Return (x, y) of the center of cell containing provided text 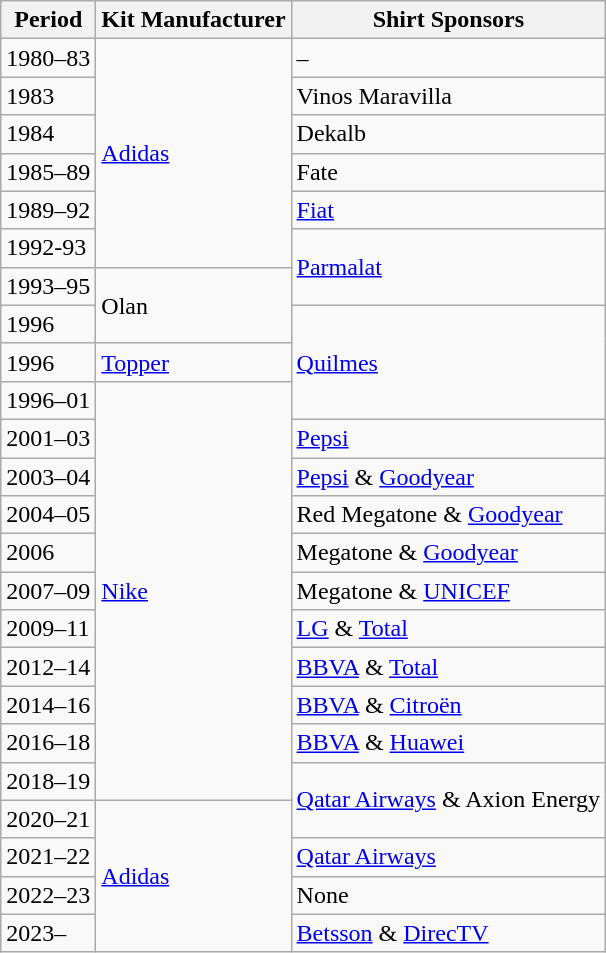
Quilmes (448, 362)
2012–14 (48, 667)
2022–23 (48, 895)
BBVA & Huawei (448, 743)
2018–19 (48, 781)
1984 (48, 134)
Kit Manufacturer (194, 20)
2001–03 (48, 438)
2003–04 (48, 477)
1989–92 (48, 210)
Pepsi (448, 438)
Betsson & DirecTV (448, 933)
Olan (194, 305)
LG & Total (448, 629)
2016–18 (48, 743)
Period (48, 20)
1992-93 (48, 248)
2020–21 (48, 819)
Fate (448, 172)
1985–89 (48, 172)
2009–11 (48, 629)
BBVA & Total (448, 667)
2006 (48, 553)
Parmalat (448, 267)
1996–01 (48, 400)
2021–22 (48, 857)
Qatar Airways & Axion Energy (448, 800)
Vinos Maravilla (448, 96)
2004–05 (48, 515)
None (448, 895)
Dekalb (448, 134)
1983 (48, 96)
Megatone & Goodyear (448, 553)
Megatone & UNICEF (448, 591)
1980–83 (48, 58)
Red Megatone & Goodyear (448, 515)
Pepsi & Goodyear (448, 477)
Shirt Sponsors (448, 20)
2023– (48, 933)
2014–16 (48, 705)
Fiat (448, 210)
Nike (194, 590)
BBVA & Citroën (448, 705)
1993–95 (48, 286)
Topper (194, 362)
Qatar Airways (448, 857)
– (448, 58)
2007–09 (48, 591)
